Identify which cell holds the provided text, then report its (X, Y) central coordinate. 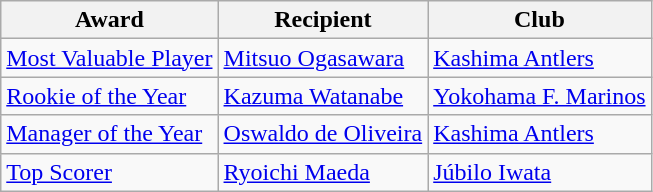
Manager of the Year (110, 134)
Recipient (323, 20)
Oswaldo de Oliveira (323, 134)
Club (540, 20)
Rookie of the Year (110, 96)
Ryoichi Maeda (323, 172)
Yokohama F. Marinos (540, 96)
Award (110, 20)
Mitsuo Ogasawara (323, 58)
Júbilo Iwata (540, 172)
Kazuma Watanabe (323, 96)
Top Scorer (110, 172)
Most Valuable Player (110, 58)
